From the cell containing the given text, extract its center point as [x, y] coordinate. 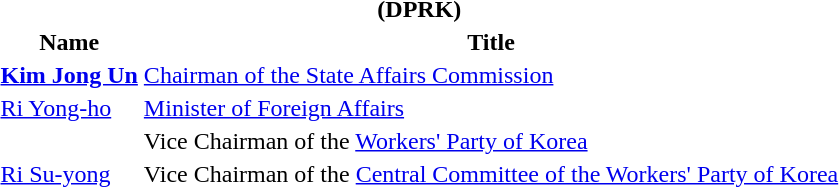
Vice Chairman of the Workers' Party of Korea [490, 141]
Title [490, 42]
Minister of Foreign Affairs [490, 108]
Chairman of the State Affairs Commission [490, 75]
